Locate the cell with the specified text and output its [x, y] center coordinate. 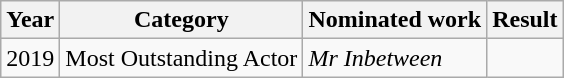
2019 [30, 58]
Category [182, 20]
Mr Inbetween [395, 58]
Nominated work [395, 20]
Result [525, 20]
Year [30, 20]
Most Outstanding Actor [182, 58]
